Output the [X, Y] coordinate of the center of the cell containing the given text.  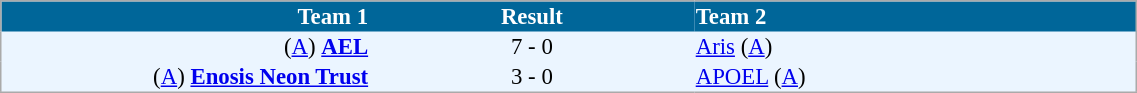
Aris (A) [916, 47]
Team 1 [186, 16]
APOEL (A) [916, 77]
(A) Enosis Neon Trust [186, 77]
3 - 0 [532, 77]
(A) AEL [186, 47]
Result [532, 16]
Team 2 [916, 16]
7 - 0 [532, 47]
